For the text-containing cell, return its midpoint in [x, y] coordinate format. 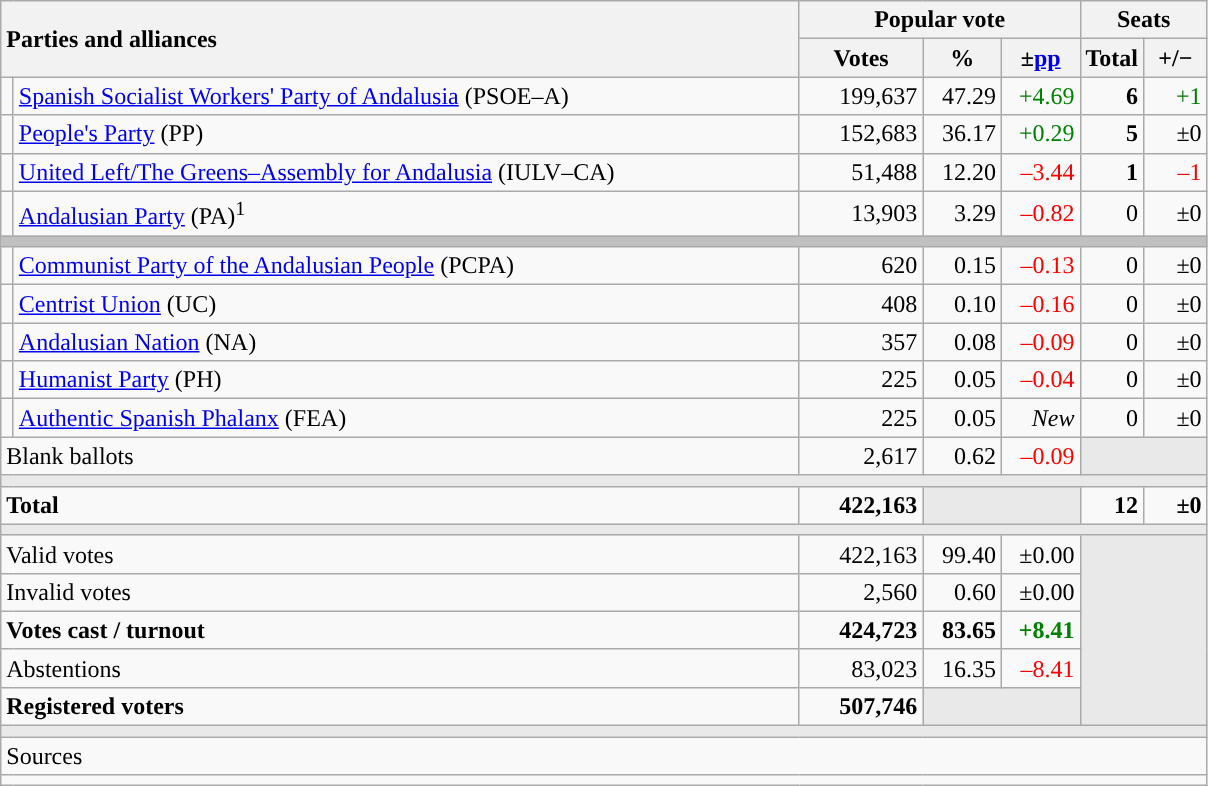
83.65 [962, 630]
12.20 [962, 172]
Votes [861, 58]
United Left/The Greens–Assembly for Andalusia (IULV–CA) [406, 172]
New [1040, 418]
Seats [1144, 20]
Communist Party of the Andalusian People (PCPA) [406, 266]
16.35 [962, 668]
1 [1112, 172]
–0.04 [1040, 380]
507,746 [861, 706]
Humanist Party (PH) [406, 380]
Spanish Socialist Workers' Party of Andalusia (PSOE–A) [406, 96]
6 [1112, 96]
424,723 [861, 630]
13,903 [861, 214]
199,637 [861, 96]
0.60 [962, 592]
Abstentions [400, 668]
12 [1112, 505]
0.62 [962, 456]
Popular vote [940, 20]
408 [861, 304]
Andalusian Nation (NA) [406, 342]
Registered voters [400, 706]
% [962, 58]
47.29 [962, 96]
36.17 [962, 134]
0.08 [962, 342]
99.40 [962, 554]
Blank ballots [400, 456]
0.15 [962, 266]
Authentic Spanish Phalanx (FEA) [406, 418]
±pp [1040, 58]
Sources [604, 756]
152,683 [861, 134]
2,617 [861, 456]
–1 [1176, 172]
83,023 [861, 668]
Valid votes [400, 554]
+1 [1176, 96]
Parties and alliances [400, 39]
+4.69 [1040, 96]
Centrist Union (UC) [406, 304]
357 [861, 342]
3.29 [962, 214]
Invalid votes [400, 592]
620 [861, 266]
–3.44 [1040, 172]
5 [1112, 134]
–0.13 [1040, 266]
People's Party (PP) [406, 134]
51,488 [861, 172]
Votes cast / turnout [400, 630]
2,560 [861, 592]
0.10 [962, 304]
+0.29 [1040, 134]
+8.41 [1040, 630]
–8.41 [1040, 668]
Andalusian Party (PA)1 [406, 214]
–0.82 [1040, 214]
–0.16 [1040, 304]
+/− [1176, 58]
